For the text-containing cell, return its midpoint in (X, Y) coordinate format. 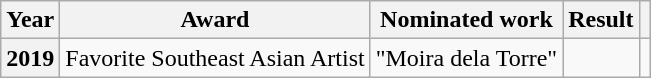
Award (215, 20)
Favorite Southeast Asian Artist (215, 58)
"Moira dela Torre" (466, 58)
Year (30, 20)
Nominated work (466, 20)
2019 (30, 58)
Result (601, 20)
